Return (X, Y) of the center of cell containing provided text 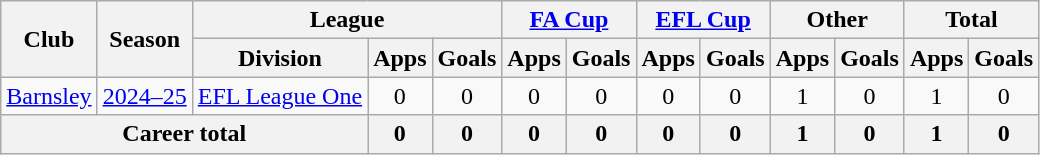
2024–25 (144, 96)
Career total (184, 134)
Total (971, 20)
League (347, 20)
Club (49, 39)
Division (280, 58)
Season (144, 39)
Barnsley (49, 96)
EFL League One (280, 96)
EFL Cup (703, 20)
Other (837, 20)
FA Cup (569, 20)
